Extract the [X, Y] coordinate from the center of the cell holding the provided text.  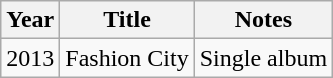
2013 [30, 58]
Notes [263, 20]
Year [30, 20]
Title [127, 20]
Single album [263, 58]
Fashion City [127, 58]
